Find where the given text appears and provide that cell's center as (x, y) coordinate. 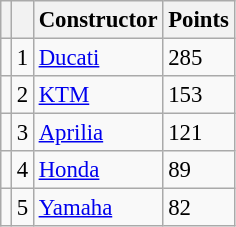
Aprilia (98, 133)
3 (22, 133)
Points (198, 20)
Ducati (98, 58)
KTM (98, 95)
Honda (98, 170)
89 (198, 170)
153 (198, 95)
1 (22, 58)
Yamaha (98, 208)
121 (198, 133)
4 (22, 170)
Constructor (98, 20)
2 (22, 95)
5 (22, 208)
285 (198, 58)
82 (198, 208)
